Detect which cell encompasses the target text, then output its (x, y) center coordinate. 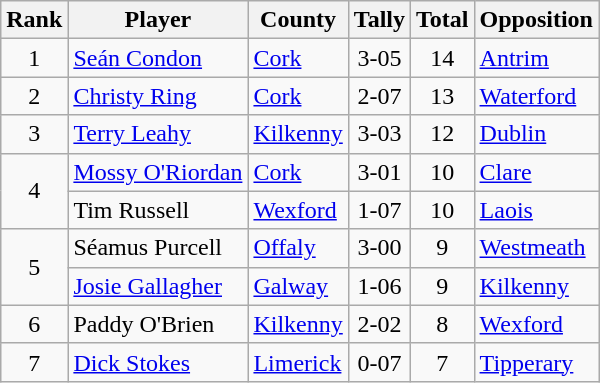
Dick Stokes (158, 362)
3-00 (379, 248)
6 (34, 324)
Rank (34, 20)
Clare (536, 172)
Seán Condon (158, 58)
Antrim (536, 58)
2 (34, 96)
Dublin (536, 134)
Tally (379, 20)
14 (443, 58)
3 (34, 134)
Total (443, 20)
Opposition (536, 20)
Galway (298, 286)
Offaly (298, 248)
Laois (536, 210)
Séamus Purcell (158, 248)
2-02 (379, 324)
Tim Russell (158, 210)
Paddy O'Brien (158, 324)
Westmeath (536, 248)
8 (443, 324)
Terry Leahy (158, 134)
Christy Ring (158, 96)
5 (34, 267)
1 (34, 58)
County (298, 20)
1-07 (379, 210)
2-07 (379, 96)
1-06 (379, 286)
3-05 (379, 58)
Player (158, 20)
0-07 (379, 362)
Josie Gallagher (158, 286)
13 (443, 96)
Waterford (536, 96)
Mossy O'Riordan (158, 172)
Limerick (298, 362)
12 (443, 134)
4 (34, 191)
Tipperary (536, 362)
3-01 (379, 172)
3-03 (379, 134)
